Identify which cell holds the provided text, then report its (x, y) central coordinate. 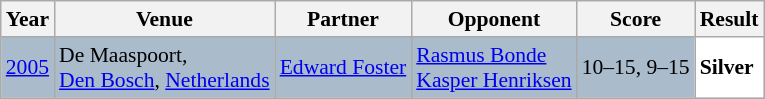
Opponent (494, 19)
Silver (730, 68)
Partner (344, 19)
Venue (164, 19)
Edward Foster (344, 68)
Result (730, 19)
De Maaspoort,Den Bosch, Netherlands (164, 68)
Year (28, 19)
2005 (28, 68)
Rasmus Bonde Kasper Henriksen (494, 68)
Score (636, 19)
10–15, 9–15 (636, 68)
